From the cell containing the given text, extract its center point as [x, y] coordinate. 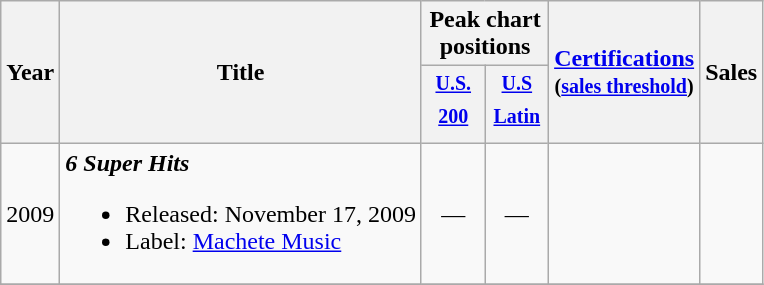
Peak chart positions [484, 34]
6 Super HitsReleased: November 17, 2009Label: Machete Music [241, 214]
Title [241, 72]
Sales [732, 72]
Year [30, 72]
Certifications(sales threshold) [624, 72]
U.S.200 [453, 105]
U.SLatin [517, 105]
2009 [30, 214]
